Search for the cell housing the specified text and yield its (x, y) center coordinate. 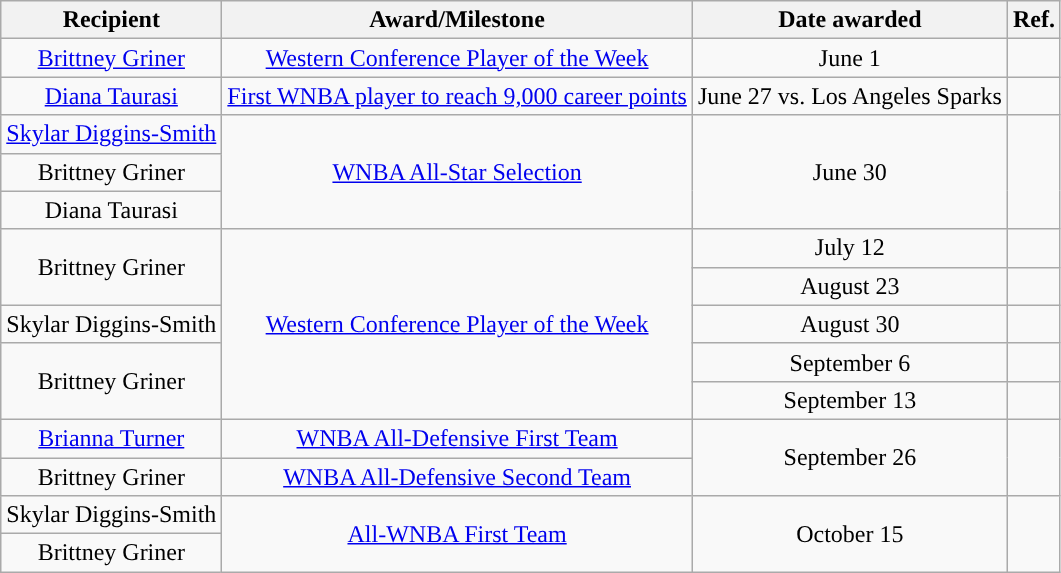
Brianna Turner (112, 438)
June 1 (850, 58)
Date awarded (850, 20)
Recipient (112, 20)
September 6 (850, 362)
WNBA All-Defensive First Team (458, 438)
June 27 vs. Los Angeles Sparks (850, 96)
June 30 (850, 172)
September 26 (850, 457)
August 23 (850, 286)
Award/Milestone (458, 20)
August 30 (850, 324)
First WNBA player to reach 9,000 career points (458, 96)
All-WNBA First Team (458, 534)
Ref. (1034, 20)
WNBA All-Defensive Second Team (458, 477)
July 12 (850, 248)
WNBA All-Star Selection (458, 172)
October 15 (850, 534)
September 13 (850, 400)
